Pinpoint the cell where the given text exists, returning its [X, Y] midpoint coordinate. 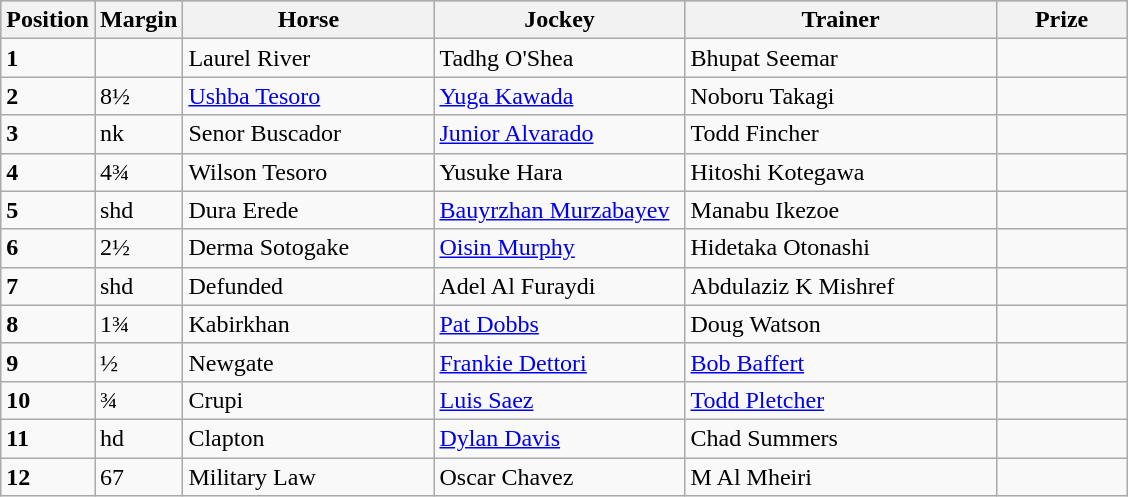
3 [48, 134]
Todd Pletcher [840, 400]
11 [48, 438]
Todd Fincher [840, 134]
Yusuke Hara [560, 172]
4¾ [138, 172]
Abdulaziz K Mishref [840, 286]
Jockey [560, 20]
Crupi [308, 400]
½ [138, 362]
Newgate [308, 362]
Luis Saez [560, 400]
Laurel River [308, 58]
67 [138, 477]
Trainer [840, 20]
Senor Buscador [308, 134]
Dylan Davis [560, 438]
Bauyrzhan Murzabayev [560, 210]
Bob Baffert [840, 362]
Tadhg O'Shea [560, 58]
Margin [138, 20]
2½ [138, 248]
Junior Alvarado [560, 134]
1¾ [138, 324]
6 [48, 248]
Noboru Takagi [840, 96]
10 [48, 400]
Chad Summers [840, 438]
Hidetaka Otonashi [840, 248]
Oisin Murphy [560, 248]
12 [48, 477]
Pat Dobbs [560, 324]
M Al Mheiri [840, 477]
Manabu Ikezoe [840, 210]
hd [138, 438]
Bhupat Seemar [840, 58]
Position [48, 20]
Hitoshi Kotegawa [840, 172]
Wilson Tesoro [308, 172]
8 [48, 324]
nk [138, 134]
9 [48, 362]
1 [48, 58]
Prize [1062, 20]
¾ [138, 400]
Oscar Chavez [560, 477]
Horse [308, 20]
5 [48, 210]
7 [48, 286]
Derma Sotogake [308, 248]
Clapton [308, 438]
Ushba Tesoro [308, 96]
4 [48, 172]
Defunded [308, 286]
Military Law [308, 477]
Adel Al Furaydi [560, 286]
2 [48, 96]
Doug Watson [840, 324]
Frankie Dettori [560, 362]
Dura Erede [308, 210]
Kabirkhan [308, 324]
8½ [138, 96]
Yuga Kawada [560, 96]
